Pinpoint the cell where the given text exists, returning its (X, Y) midpoint coordinate. 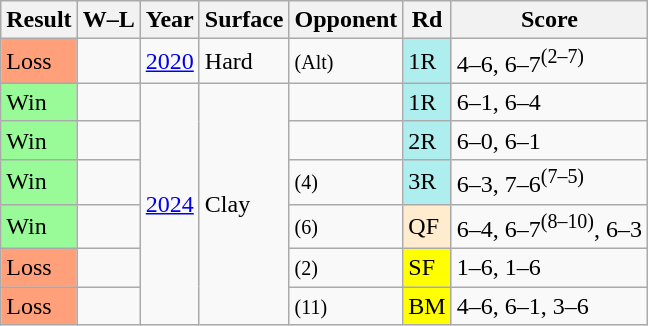
1–6, 1–6 (549, 268)
(6) (346, 226)
6–4, 6–7(8–10), 6–3 (549, 226)
(Alt) (346, 62)
4–6, 6–7(2–7) (549, 62)
(11) (346, 306)
Year (170, 20)
W–L (108, 20)
Score (549, 20)
2024 (170, 204)
6–0, 6–1 (549, 140)
Result (39, 20)
BM (427, 306)
2020 (170, 62)
(2) (346, 268)
QF (427, 226)
Surface (244, 20)
6–1, 6–4 (549, 102)
3R (427, 182)
2R (427, 140)
Rd (427, 20)
Hard (244, 62)
Opponent (346, 20)
Clay (244, 204)
(4) (346, 182)
SF (427, 268)
6–3, 7–6(7–5) (549, 182)
4–6, 6–1, 3–6 (549, 306)
